Extract the (X, Y) coordinate from the center of the cell holding the provided text.  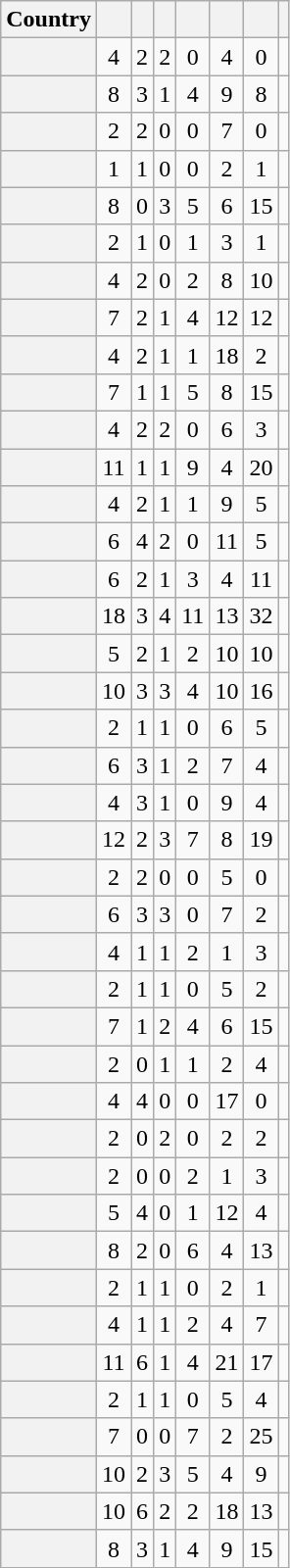
25 (261, 1437)
20 (261, 467)
16 (261, 691)
21 (227, 1362)
19 (261, 840)
32 (261, 616)
Country (49, 20)
